From the cell containing the given text, extract its center point as [x, y] coordinate. 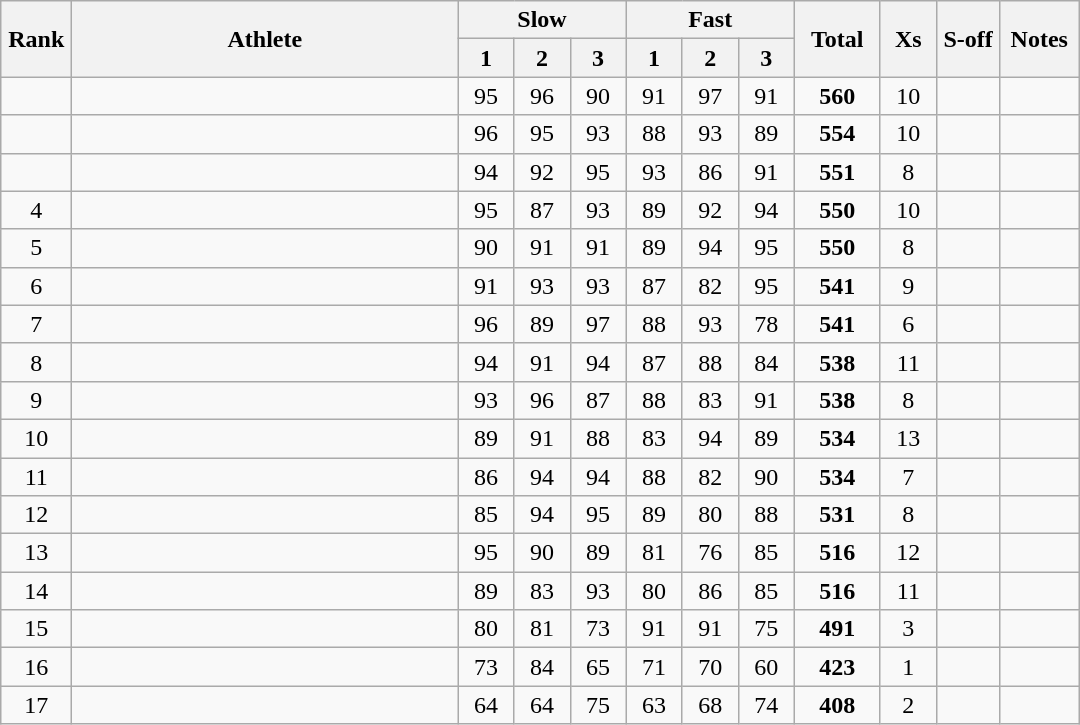
65 [598, 667]
4 [36, 210]
Rank [36, 39]
551 [837, 172]
Total [837, 39]
S-off [968, 39]
63 [654, 705]
17 [36, 705]
560 [837, 96]
423 [837, 667]
Slow [542, 20]
408 [837, 705]
14 [36, 591]
70 [710, 667]
60 [766, 667]
16 [36, 667]
554 [837, 134]
78 [766, 324]
71 [654, 667]
76 [710, 553]
531 [837, 515]
5 [36, 248]
Athlete [265, 39]
Notes [1040, 39]
Xs [908, 39]
491 [837, 629]
74 [766, 705]
Fast [710, 20]
68 [710, 705]
15 [36, 629]
